Provide the [X, Y] coordinate of the cell's center where the given text is located.  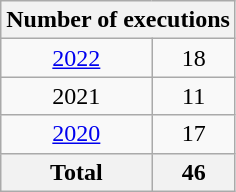
2022 [76, 58]
46 [194, 172]
11 [194, 96]
17 [194, 134]
Number of executions [118, 20]
18 [194, 58]
2020 [76, 134]
2021 [76, 96]
Total [76, 172]
